Identify which cell holds the provided text, then report its [X, Y] central coordinate. 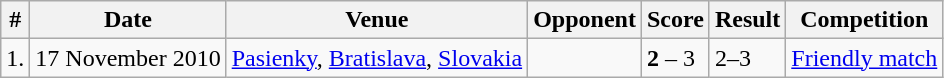
1. [16, 58]
Score [675, 20]
Venue [376, 20]
Date [128, 20]
2–3 [747, 58]
Friendly match [864, 58]
17 November 2010 [128, 58]
# [16, 20]
Pasienky, Bratislava, Slovakia [376, 58]
Opponent [585, 20]
Result [747, 20]
2 – 3 [675, 58]
Competition [864, 20]
